Return the [x, y] coordinate for the center point of the cell that contains the specified text.  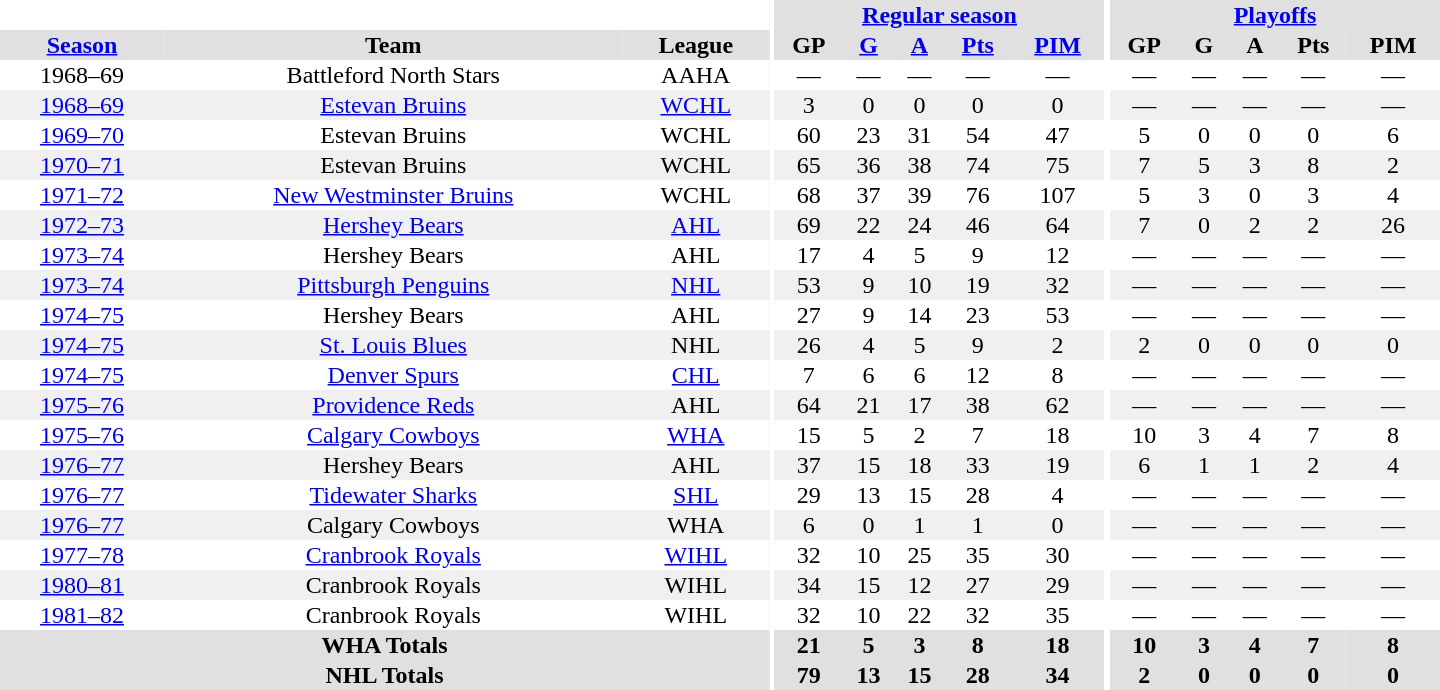
1972–73 [82, 225]
76 [978, 195]
Playoffs [1275, 15]
New Westminster Bruins [394, 195]
Regular season [940, 15]
League [696, 45]
St. Louis Blues [394, 345]
75 [1058, 165]
1981–82 [82, 615]
1969–70 [82, 135]
62 [1058, 405]
33 [978, 465]
25 [920, 555]
74 [978, 165]
WHA Totals [384, 645]
46 [978, 225]
47 [1058, 135]
AAHA [696, 75]
SHL [696, 495]
1971–72 [82, 195]
Battleford North Stars [394, 75]
79 [809, 675]
39 [920, 195]
Season [82, 45]
36 [868, 165]
1970–71 [82, 165]
Denver Spurs [394, 375]
CHL [696, 375]
1977–78 [82, 555]
69 [809, 225]
107 [1058, 195]
31 [920, 135]
Team [394, 45]
68 [809, 195]
60 [809, 135]
Providence Reds [394, 405]
54 [978, 135]
NHL Totals [384, 675]
24 [920, 225]
1980–81 [82, 585]
65 [809, 165]
14 [920, 315]
30 [1058, 555]
Pittsburgh Penguins [394, 285]
Tidewater Sharks [394, 495]
